For the text-containing cell, return its midpoint in (x, y) coordinate format. 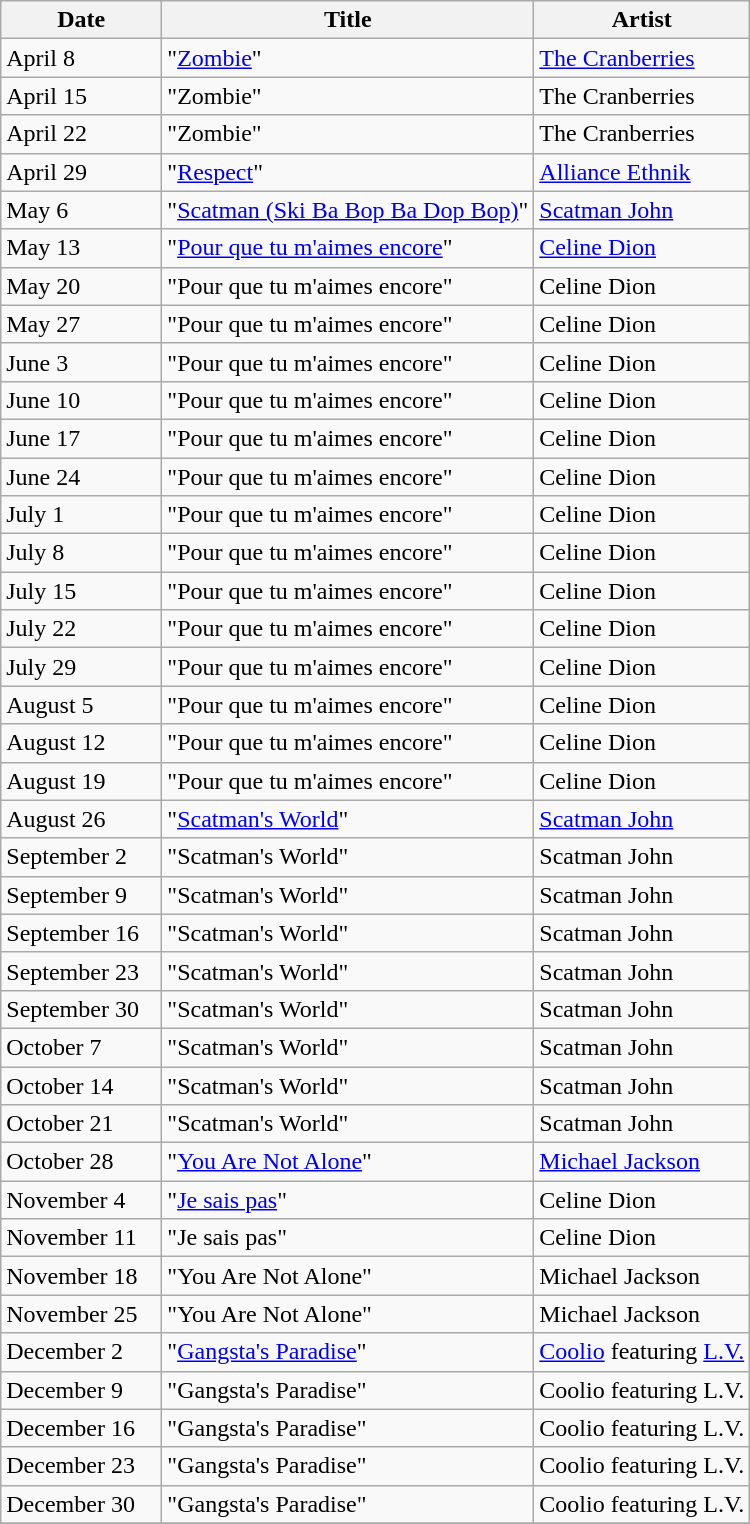
October 28 (82, 1162)
December 30 (82, 1504)
August 5 (82, 705)
November 4 (82, 1200)
September 30 (82, 1009)
July 22 (82, 629)
December 2 (82, 1352)
November 18 (82, 1276)
July 8 (82, 553)
"Scatman (Ski Ba Bop Ba Dop Bop)" (348, 210)
October 7 (82, 1047)
April 22 (82, 134)
Date (82, 20)
June 17 (82, 438)
July 29 (82, 667)
November 11 (82, 1238)
December 9 (82, 1390)
December 16 (82, 1428)
September 9 (82, 895)
September 2 (82, 857)
September 16 (82, 933)
May 27 (82, 324)
April 15 (82, 96)
Artist (642, 20)
June 24 (82, 477)
August 19 (82, 781)
December 23 (82, 1466)
May 20 (82, 286)
November 25 (82, 1314)
April 29 (82, 172)
June 3 (82, 362)
October 21 (82, 1124)
April 8 (82, 58)
September 23 (82, 971)
June 10 (82, 400)
July 1 (82, 515)
Alliance Ethnik (642, 172)
August 26 (82, 819)
May 6 (82, 210)
"Respect" (348, 172)
July 15 (82, 591)
May 13 (82, 248)
August 12 (82, 743)
Title (348, 20)
October 14 (82, 1085)
